Scan for the cell matching the given text and deliver its [X, Y] coordinate at center. 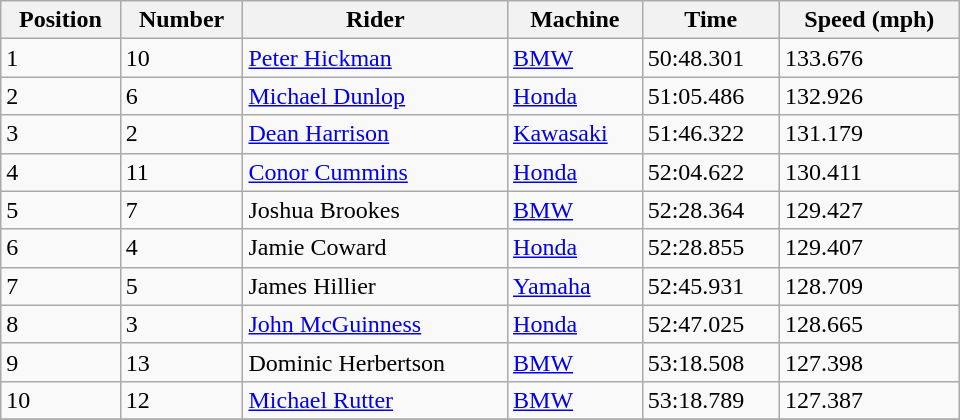
Time [710, 20]
127.398 [869, 362]
James Hillier [376, 286]
Michael Rutter [376, 400]
Yamaha [576, 286]
Dominic Herbertson [376, 362]
128.709 [869, 286]
Speed (mph) [869, 20]
127.387 [869, 400]
129.427 [869, 210]
Dean Harrison [376, 134]
52:47.025 [710, 324]
51:46.322 [710, 134]
11 [182, 172]
John McGuinness [376, 324]
51:05.486 [710, 96]
Jamie Coward [376, 248]
Conor Cummins [376, 172]
131.179 [869, 134]
52:28.855 [710, 248]
Joshua Brookes [376, 210]
52:45.931 [710, 286]
128.665 [869, 324]
53:18.789 [710, 400]
Number [182, 20]
8 [60, 324]
13 [182, 362]
50:48.301 [710, 58]
1 [60, 58]
Position [60, 20]
52:04.622 [710, 172]
9 [60, 362]
Machine [576, 20]
129.407 [869, 248]
Michael Dunlop [376, 96]
53:18.508 [710, 362]
132.926 [869, 96]
Rider [376, 20]
Peter Hickman [376, 58]
Kawasaki [576, 134]
12 [182, 400]
52:28.364 [710, 210]
130.411 [869, 172]
133.676 [869, 58]
